Extract the (X, Y) coordinate from the center of the cell holding the provided text.  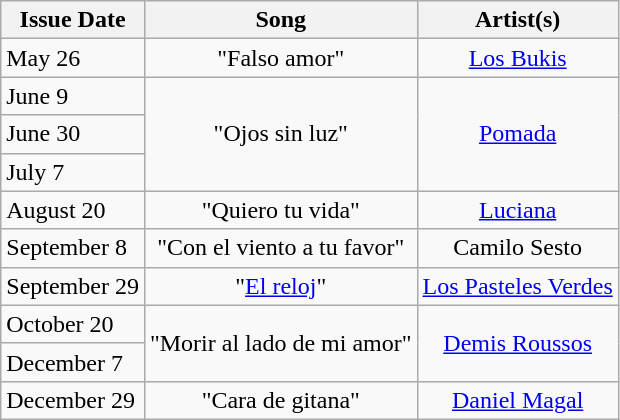
"Ojos sin luz" (280, 134)
"Quiero tu vida" (280, 210)
September 29 (73, 286)
September 8 (73, 248)
Demis Roussos (518, 343)
August 20 (73, 210)
Luciana (518, 210)
"El reloj" (280, 286)
October 20 (73, 324)
June 9 (73, 96)
June 30 (73, 134)
Song (280, 20)
May 26 (73, 58)
Pomada (518, 134)
July 7 (73, 172)
"Morir al lado de mi amor" (280, 343)
"Cara de gitana" (280, 400)
"Falso amor" (280, 58)
Artist(s) (518, 20)
Issue Date (73, 20)
Daniel Magal (518, 400)
Los Bukis (518, 58)
Camilo Sesto (518, 248)
"Con el viento a tu favor" (280, 248)
December 29 (73, 400)
December 7 (73, 362)
Los Pasteles Verdes (518, 286)
